Locate the cell with the specified text and output its (x, y) center coordinate. 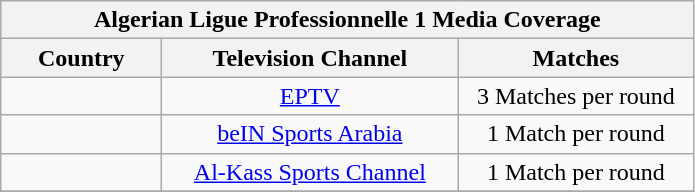
3 Matches per round (576, 96)
Al-Kass Sports Channel (310, 172)
Television Channel (310, 58)
Matches (576, 58)
Country (82, 58)
beIN Sports Arabia (310, 134)
Algerian Ligue Professionnelle 1 Media Coverage (348, 20)
EPTV (310, 96)
